Determine the [x, y] coordinate at the center of the cell enclosing the given text.  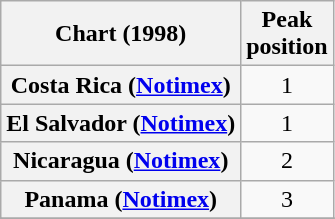
Chart (1998) [121, 34]
2 [287, 161]
Nicaragua (Notimex) [121, 161]
Costa Rica (Notimex) [121, 85]
El Salvador (Notimex) [121, 123]
Panama (Notimex) [121, 199]
3 [287, 199]
Peakposition [287, 34]
